Return the (x, y) coordinate for the center point of the cell that contains the specified text.  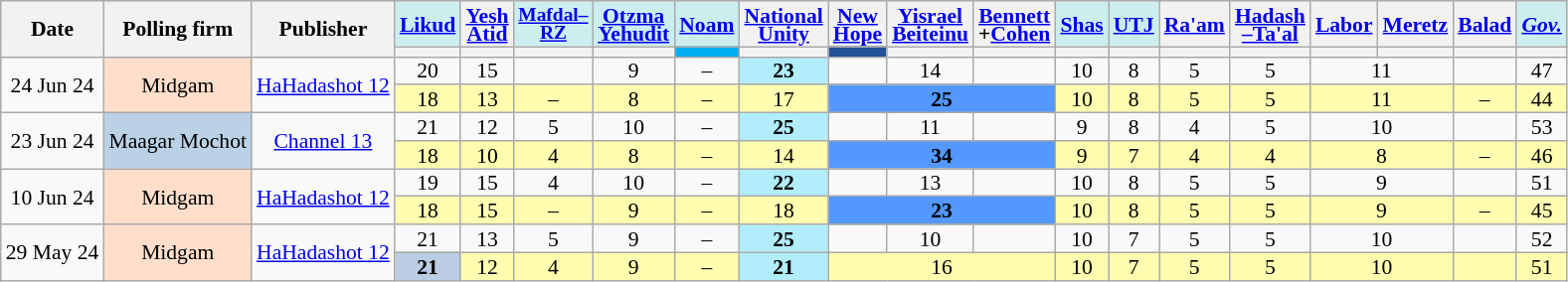
OtzmaYehudit (633, 24)
Labor (1344, 24)
Hadash–Ta'al (1271, 24)
29 May 24 (53, 252)
Maagar Mochot (177, 141)
17 (784, 99)
16 (943, 266)
23 Jun 24 (53, 141)
NewHope (857, 24)
Polling firm (177, 29)
Mafdal–RZ (553, 24)
YeshAtid (487, 24)
Noam (706, 24)
Meretz (1416, 24)
47 (1541, 70)
46 (1541, 155)
Shas (1082, 24)
34 (943, 155)
Gov. (1541, 24)
Channel 13 (323, 141)
10 Jun 24 (53, 197)
52 (1541, 238)
UTJ (1133, 24)
Balad (1484, 24)
22 (784, 183)
Publisher (323, 29)
45 (1541, 211)
YisraelBeiteinu (931, 24)
Likud (428, 24)
Bennett+Cohen (1014, 24)
NationalUnity (784, 24)
Date (53, 29)
53 (1541, 127)
24 Jun 24 (53, 84)
44 (1541, 99)
Ra'am (1195, 24)
20 (428, 70)
19 (428, 183)
